Search for the cell housing the specified text and yield its (x, y) center coordinate. 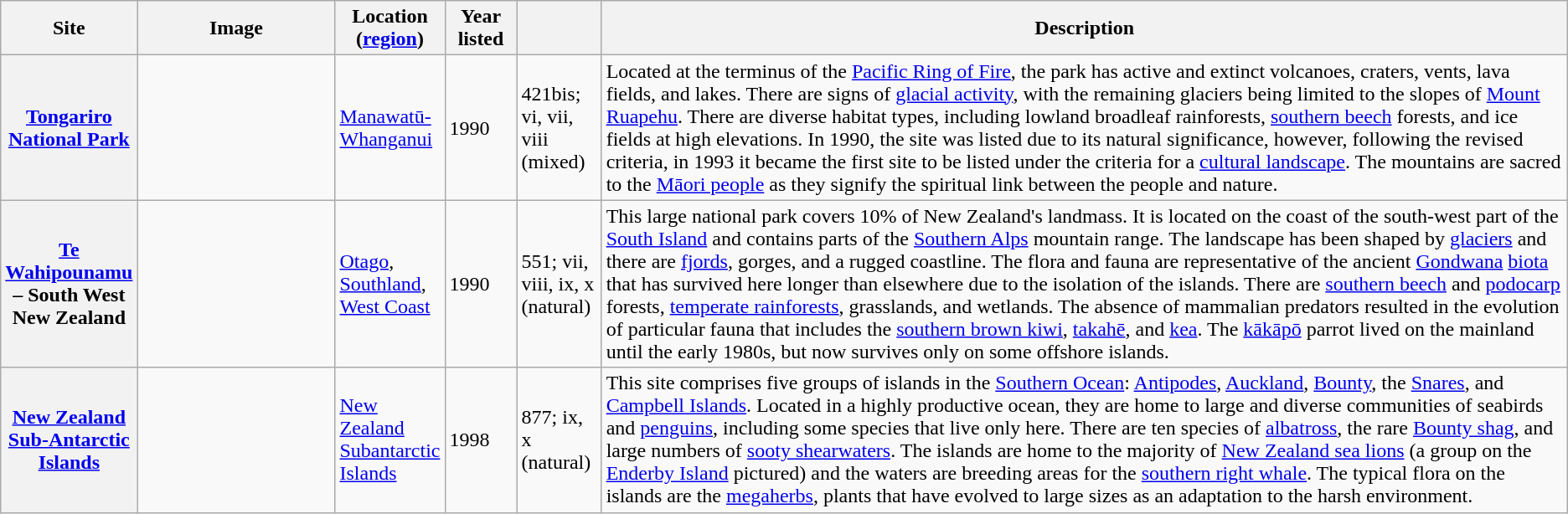
Tongariro National Park (69, 127)
Description (1084, 28)
877; ix, x (natural) (560, 440)
551; vii, viii, ix, x (natural) (560, 284)
Image (236, 28)
Location (region) (390, 28)
New Zealand Sub-Antarctic Islands (69, 440)
Otago, Southland, West Coast (390, 284)
Site (69, 28)
Year listed (481, 28)
Te Wahipounamu – South West New Zealand (69, 284)
New Zealand Subantarctic Islands (390, 440)
421bis; vi, vii, viii (mixed) (560, 127)
Manawatū-Whanganui (390, 127)
1998 (481, 440)
